Search for the cell housing the specified text and yield its (x, y) center coordinate. 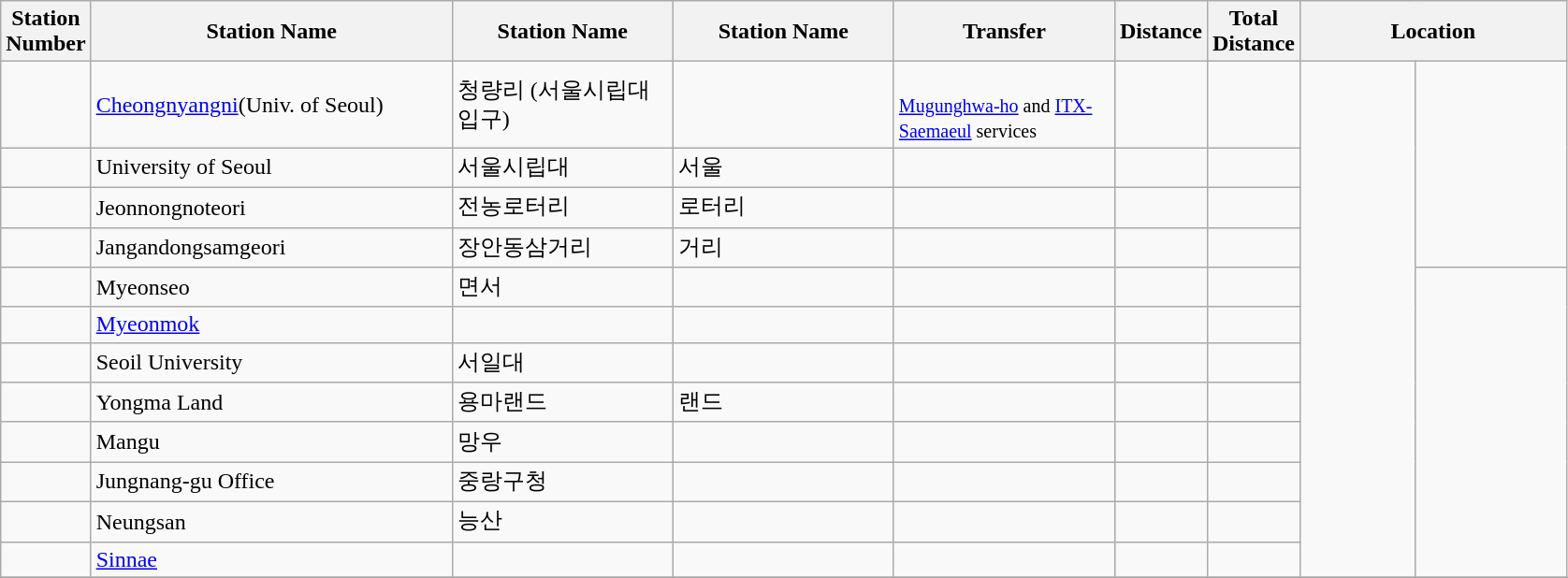
로터리 (783, 208)
Cheongnyangni(Univ. of Seoul) (271, 105)
서울시립대 (562, 168)
장안동삼거리 (562, 247)
StationNumber (46, 32)
Neungsan (271, 522)
전농로터리 (562, 208)
서일대 (562, 363)
능산 (562, 522)
University of Seoul (271, 168)
Seoil University (271, 363)
Jangandongsamgeori (271, 247)
거리 (783, 247)
Myeonseo (271, 288)
Transfer (1004, 32)
Jeonnongnoteori (271, 208)
Mugunghwa-ho and ITX-Saemaeul services (1004, 105)
용마랜드 (562, 402)
Distance (1160, 32)
청량리 (서울시립대입구) (562, 105)
TotalDistance (1254, 32)
Mangu (271, 441)
중랑구청 (562, 483)
Sinnae (271, 559)
Yongma Land (271, 402)
Myeonmok (271, 325)
서울 (783, 168)
망우 (562, 441)
면서 (562, 288)
Location (1433, 32)
랜드 (783, 402)
Jungnang-gu Office (271, 483)
